From the cell containing the given text, extract its center point as (x, y) coordinate. 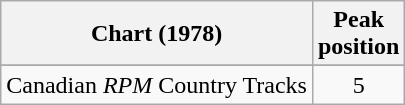
5 (358, 85)
Peakposition (358, 34)
Chart (1978) (157, 34)
Canadian RPM Country Tracks (157, 85)
